Capture the cell that displays the provided text and extract its (x, y) central coordinate. 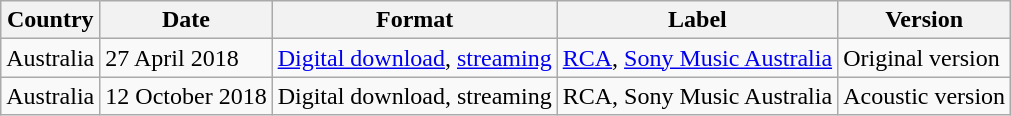
Label (697, 20)
Acoustic version (924, 96)
Country (50, 20)
12 October 2018 (186, 96)
Format (414, 20)
Date (186, 20)
Original version (924, 58)
Version (924, 20)
27 April 2018 (186, 58)
